Extract the [x, y] coordinate from the center of the cell holding the provided text.  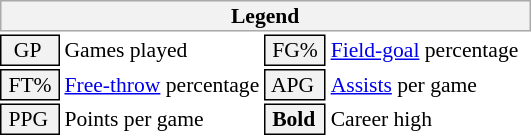
FT% [30, 85]
Games played [162, 50]
Free-throw percentage [162, 85]
Legend [265, 16]
Field-goal percentage [430, 50]
Assists per game [430, 85]
FG% [295, 50]
APG [295, 85]
GP [30, 50]
